Detect which cell encompasses the target text, then output its [X, Y] center coordinate. 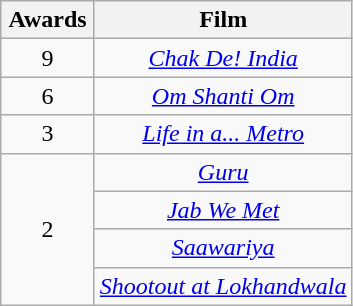
Om Shanti Om [223, 96]
2 [48, 229]
Chak De! India [223, 58]
9 [48, 58]
Shootout at Lokhandwala [223, 286]
Film [223, 20]
Guru [223, 172]
6 [48, 96]
3 [48, 134]
Life in a... Metro [223, 134]
Saawariya [223, 248]
Awards [48, 20]
Jab We Met [223, 210]
